Extract the (x, y) coordinate from the center of the cell holding the provided text.  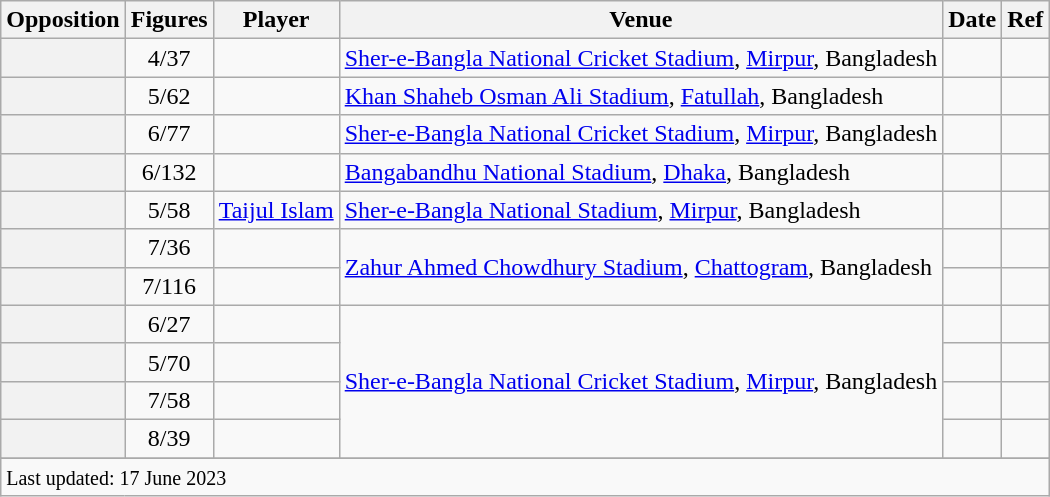
Player (276, 20)
Last updated: 17 June 2023 (525, 477)
7/58 (169, 400)
8/39 (169, 438)
Venue (640, 20)
4/37 (169, 58)
Khan Shaheb Osman Ali Stadium, Fatullah, Bangladesh (640, 96)
5/70 (169, 362)
Date (972, 20)
5/62 (169, 96)
7/36 (169, 248)
Taijul Islam (276, 210)
5/58 (169, 210)
Bangabandhu National Stadium, Dhaka, Bangladesh (640, 172)
Zahur Ahmed Chowdhury Stadium, Chattogram, Bangladesh (640, 267)
Sher-e-Bangla National Stadium, Mirpur, Bangladesh (640, 210)
6/27 (169, 324)
6/132 (169, 172)
6/77 (169, 134)
Opposition (63, 20)
Ref (1026, 20)
7/116 (169, 286)
Figures (169, 20)
